Determine the [x, y] coordinate at the center of the cell enclosing the given text.  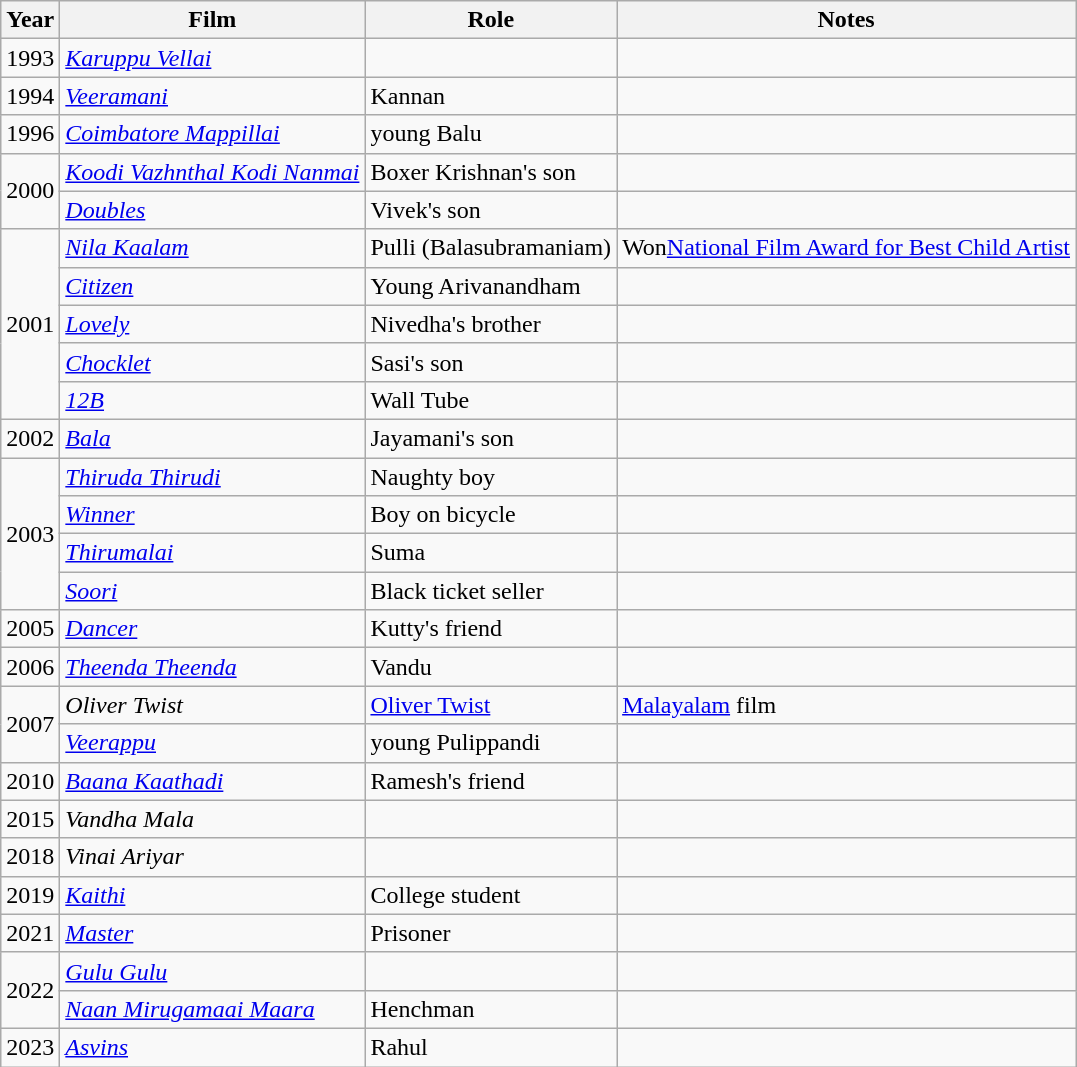
young Pulippandi [491, 743]
Prisoner [491, 933]
Young Arivanandham [491, 286]
Boxer Krishnan's son [491, 172]
Master [212, 933]
Boy on bicycle [491, 515]
Baana Kaathadi [212, 781]
Soori [212, 591]
Naughty boy [491, 477]
Nivedha's brother [491, 324]
Citizen [212, 286]
Vinai Ariyar [212, 857]
young Balu [491, 134]
Pulli (Balasubramaniam) [491, 248]
Vandha Mala [212, 819]
Henchman [491, 1009]
2002 [30, 438]
Thirumalai [212, 553]
Winner [212, 515]
2023 [30, 1047]
Coimbatore Mappillai [212, 134]
Wall Tube [491, 400]
Chocklet [212, 362]
Karuppu Vellai [212, 58]
Vivek's son [491, 210]
Sasi's son [491, 362]
Notes [846, 20]
Bala [212, 438]
Dancer [212, 629]
Thiruda Thirudi [212, 477]
Rahul [491, 1047]
Black ticket seller [491, 591]
Malayalam film [846, 705]
2001 [30, 324]
2005 [30, 629]
Koodi Vazhnthal Kodi Nanmai [212, 172]
Theenda Theenda [212, 667]
Naan Mirugamaai Maara [212, 1009]
Nila Kaalam [212, 248]
2000 [30, 191]
Ramesh's friend [491, 781]
Kannan [491, 96]
2015 [30, 819]
2003 [30, 534]
Veerappu [212, 743]
2022 [30, 990]
2006 [30, 667]
1994 [30, 96]
2010 [30, 781]
2007 [30, 724]
Kutty's friend [491, 629]
Lovely [212, 324]
2018 [30, 857]
Jayamani's son [491, 438]
Year [30, 20]
Vandu [491, 667]
Asvins [212, 1047]
WonNational Film Award for Best Child Artist [846, 248]
2019 [30, 895]
1996 [30, 134]
1993 [30, 58]
Gulu Gulu [212, 971]
Film [212, 20]
Role [491, 20]
Veeramani [212, 96]
Kaithi [212, 895]
Doubles [212, 210]
12B [212, 400]
College student [491, 895]
2021 [30, 933]
Suma [491, 553]
